Extract the (x, y) coordinate from the center of the cell holding the provided text.  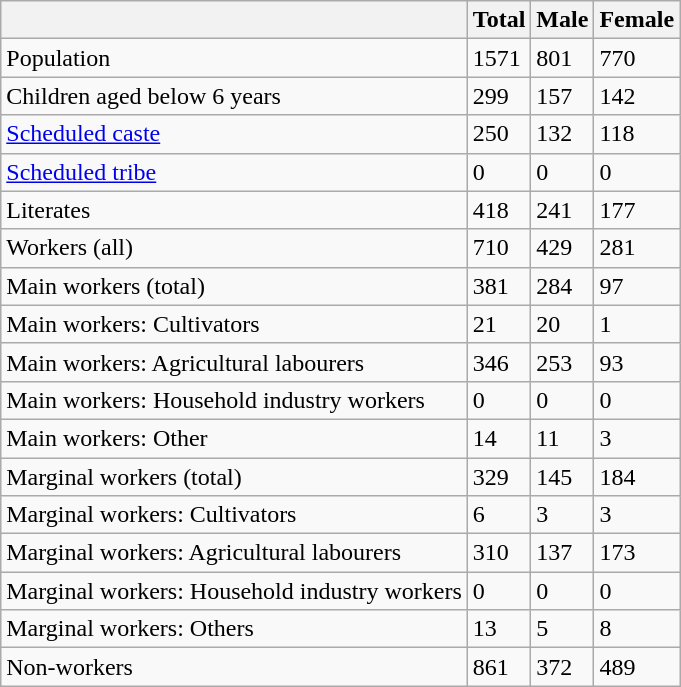
Marginal workers (total) (234, 477)
Scheduled caste (234, 134)
8 (637, 629)
Marginal workers: Others (234, 629)
710 (499, 248)
157 (562, 96)
11 (562, 438)
1 (637, 324)
Total (499, 20)
145 (562, 477)
346 (499, 362)
418 (499, 210)
177 (637, 210)
Female (637, 20)
Non-workers (234, 667)
Main workers: Cultivators (234, 324)
299 (499, 96)
Marginal workers: Agricultural labourers (234, 553)
770 (637, 58)
429 (562, 248)
173 (637, 553)
184 (637, 477)
132 (562, 134)
14 (499, 438)
861 (499, 667)
329 (499, 477)
Workers (all) (234, 248)
20 (562, 324)
5 (562, 629)
Children aged below 6 years (234, 96)
Main workers: Household industry workers (234, 400)
Main workers: Other (234, 438)
137 (562, 553)
284 (562, 286)
21 (499, 324)
372 (562, 667)
Marginal workers: Cultivators (234, 515)
Literates (234, 210)
142 (637, 96)
381 (499, 286)
Main workers (total) (234, 286)
241 (562, 210)
281 (637, 248)
489 (637, 667)
118 (637, 134)
1571 (499, 58)
Main workers: Agricultural labourers (234, 362)
97 (637, 286)
310 (499, 553)
13 (499, 629)
6 (499, 515)
93 (637, 362)
Marginal workers: Household industry workers (234, 591)
Scheduled tribe (234, 172)
801 (562, 58)
250 (499, 134)
Male (562, 20)
253 (562, 362)
Population (234, 58)
